Pinpoint the cell where the given text exists, returning its (x, y) midpoint coordinate. 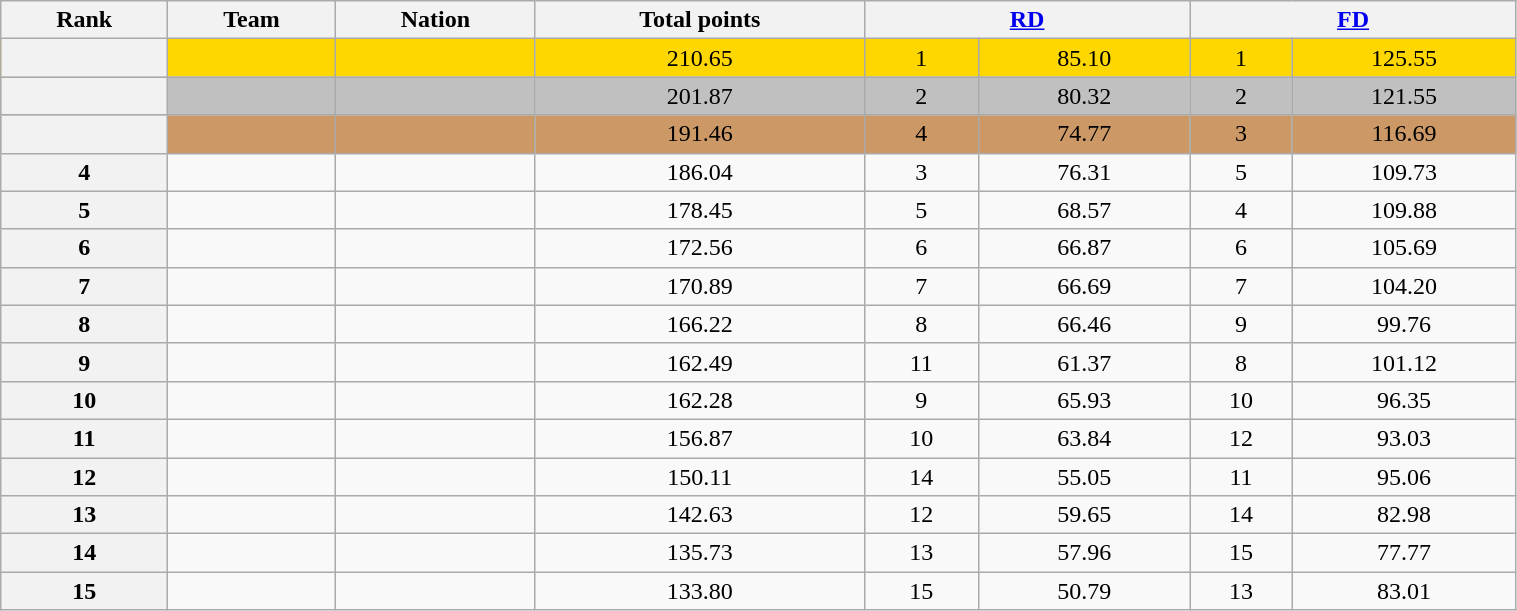
65.93 (1084, 400)
74.77 (1084, 134)
66.46 (1084, 324)
76.31 (1084, 172)
178.45 (700, 210)
FD (1353, 20)
210.65 (700, 58)
105.69 (1404, 248)
83.01 (1404, 591)
121.55 (1404, 96)
82.98 (1404, 515)
Nation (435, 20)
135.73 (700, 553)
162.28 (700, 400)
95.06 (1404, 477)
201.87 (700, 96)
166.22 (700, 324)
109.73 (1404, 172)
63.84 (1084, 438)
68.57 (1084, 210)
150.11 (700, 477)
Total points (700, 20)
156.87 (700, 438)
142.63 (700, 515)
57.96 (1084, 553)
133.80 (700, 591)
85.10 (1084, 58)
186.04 (700, 172)
93.03 (1404, 438)
101.12 (1404, 362)
172.56 (700, 248)
77.77 (1404, 553)
59.65 (1084, 515)
170.89 (700, 286)
96.35 (1404, 400)
RD (1027, 20)
125.55 (1404, 58)
80.32 (1084, 96)
50.79 (1084, 591)
66.87 (1084, 248)
55.05 (1084, 477)
162.49 (700, 362)
Team (252, 20)
61.37 (1084, 362)
99.76 (1404, 324)
Rank (84, 20)
116.69 (1404, 134)
66.69 (1084, 286)
104.20 (1404, 286)
109.88 (1404, 210)
191.46 (700, 134)
